Output the (X, Y) coordinate of the center of the cell containing the given text.  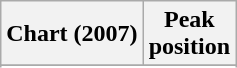
Peakposition (189, 34)
Chart (2007) (72, 34)
